Identify which cell holds the provided text, then report its (X, Y) central coordinate. 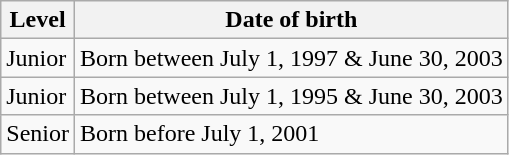
Born between July 1, 1995 & June 30, 2003 (291, 96)
Senior (38, 134)
Born before July 1, 2001 (291, 134)
Born between July 1, 1997 & June 30, 2003 (291, 58)
Date of birth (291, 20)
Level (38, 20)
